Capture the cell that displays the provided text and extract its [X, Y] central coordinate. 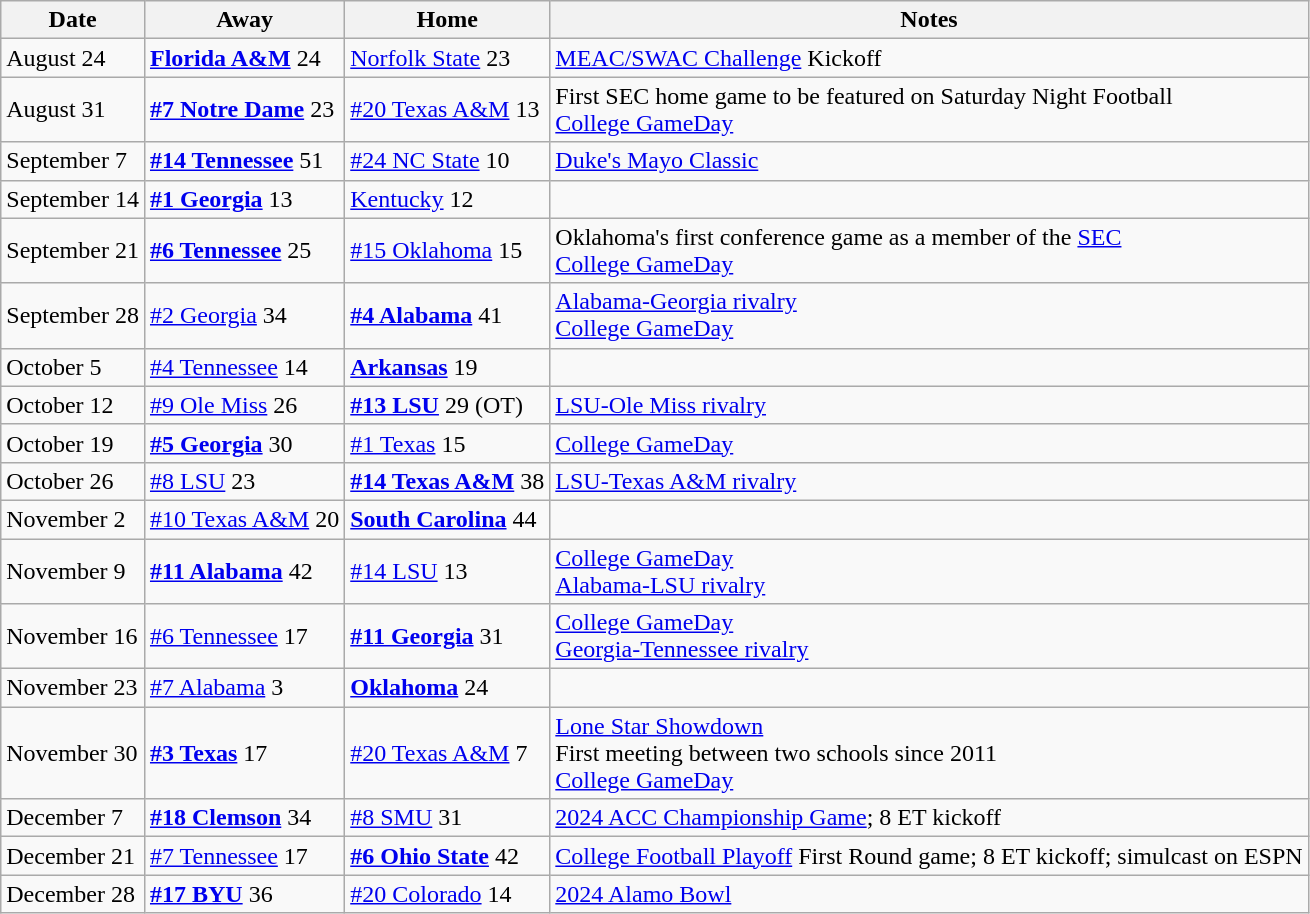
Arkansas 19 [448, 367]
Lone Star ShowdownFirst meeting between two schools since 2011College GameDay [929, 753]
Alabama-Georgia rivalryCollege GameDay [929, 316]
#11 Georgia 31 [448, 636]
College Football Playoff First Round game; 8 ET kickoff; simulcast on ESPN [929, 856]
2024 Alamo Bowl [929, 894]
#2 Georgia 34 [244, 316]
#11 Alabama 42 [244, 570]
September 14 [73, 199]
December 21 [73, 856]
First SEC home game to be featured on Saturday Night FootballCollege GameDay [929, 110]
#6 Tennessee 17 [244, 636]
#8 LSU 23 [244, 481]
LSU-Texas A&M rivalry [929, 481]
#17 BYU 36 [244, 894]
Norfolk State 23 [448, 58]
#20 Texas A&M 13 [448, 110]
College GameDayAlabama-LSU rivalry [929, 570]
#1 Georgia 13 [244, 199]
October 19 [73, 443]
December 28 [73, 894]
August 31 [73, 110]
#7 Notre Dame 23 [244, 110]
Duke's Mayo Classic [929, 161]
Away [244, 20]
September 21 [73, 250]
November 16 [73, 636]
November 23 [73, 688]
September 28 [73, 316]
November 2 [73, 519]
December 7 [73, 818]
LSU-Ole Miss rivalry [929, 405]
Home [448, 20]
Notes [929, 20]
#8 SMU 31 [448, 818]
#18 Clemson 34 [244, 818]
South Carolina 44 [448, 519]
#9 Ole Miss 26 [244, 405]
#15 Oklahoma 15 [448, 250]
#4 Alabama 41 [448, 316]
#14 LSU 13 [448, 570]
#6 Ohio State 42 [448, 856]
Florida A&M 24 [244, 58]
Oklahoma 24 [448, 688]
#5 Georgia 30 [244, 443]
Date [73, 20]
#13 LSU 29 (OT) [448, 405]
Kentucky 12 [448, 199]
#14 Tennessee 51 [244, 161]
#6 Tennessee 25 [244, 250]
November 9 [73, 570]
#14 Texas A&M 38 [448, 481]
#20 Colorado 14 [448, 894]
#1 Texas 15 [448, 443]
October 12 [73, 405]
#20 Texas A&M 7 [448, 753]
September 7 [73, 161]
November 30 [73, 753]
#10 Texas A&M 20 [244, 519]
#3 Texas 17 [244, 753]
#4 Tennessee 14 [244, 367]
August 24 [73, 58]
#24 NC State 10 [448, 161]
MEAC/SWAC Challenge Kickoff [929, 58]
#7 Alabama 3 [244, 688]
College GameDay [929, 443]
2024 ACC Championship Game; 8 ET kickoff [929, 818]
#7 Tennessee 17 [244, 856]
Oklahoma's first conference game as a member of the SECCollege GameDay [929, 250]
October 26 [73, 481]
College GameDayGeorgia-Tennessee rivalry [929, 636]
October 5 [73, 367]
